Locate the cell with the specified text and output its [x, y] center coordinate. 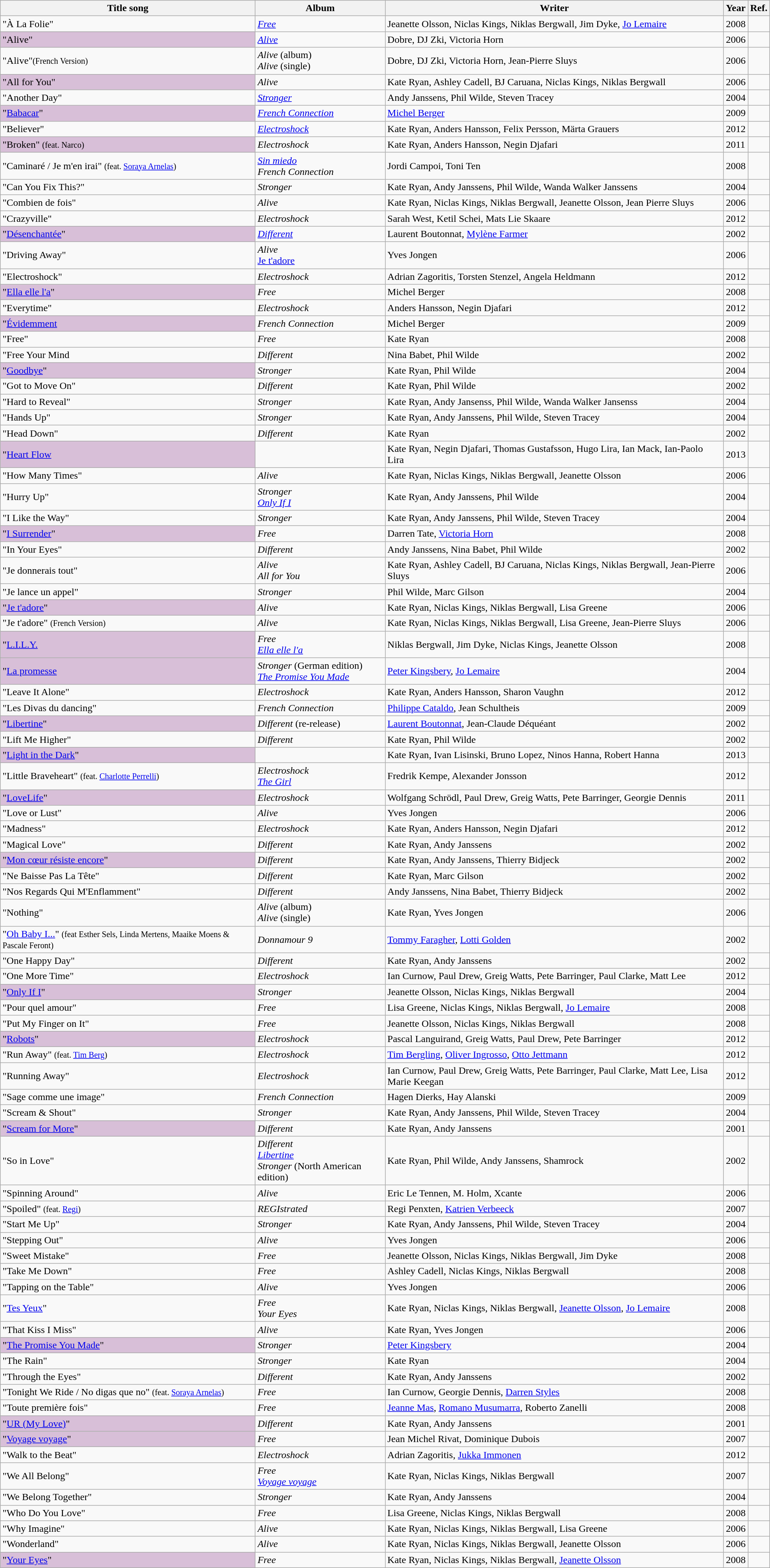
Jeanette Olsson, Niclas Kings, Niklas Bergwall, Jim Dyke, Jo Lemaire [554, 24]
Laurent Boutonnat, Mylène Farmer [554, 234]
Lisa Greene, Niclas Kings, Niklas Bergwall, Jo Lemaire [554, 1007]
Jeanne Mas, Romano Musumarra, Roberto Zanelli [554, 1408]
Ian Curnow, Paul Drew, Greig Watts, Pete Barringer, Paul Clarke, Matt Lee [554, 976]
Jordi Campoi, Toni Ten [554, 165]
"LoveLife" [128, 797]
Hagen Dierks, Hay Alanski [554, 1097]
Adrian Zagoritis, Jukka Immonen [554, 1455]
"Running Away" [128, 1076]
"Alive" [128, 40]
"We All Belong" [128, 1476]
Donnamour 9 [320, 939]
"Leave It Alone" [128, 692]
"Libertine" [128, 724]
"Magical Love" [128, 844]
"Your Eyes" [128, 1560]
Darren Tate, Victoria Horn [554, 534]
ElectroshockThe Girl [320, 776]
"Oh Baby I..." (feat Esther Sels, Linda Mertens, Maaike Moens & Pascale Feront) [128, 939]
Peter Kingsbery [554, 1345]
Kate Ryan, Anders Hansson, Sharon Vaughn [554, 692]
"Alive"(French Version) [128, 61]
Nina Babet, Phil Wilde [554, 355]
Kate Ryan, Phil Wilde, Andy Janssens, Shamrock [554, 1161]
Kate Ryan, Niclas Kings, Niklas Bergwall, Jeanette Olsson, Jean Pierre Sluys [554, 202]
Tommy Faragher, Lotti Golden [554, 939]
Eric Le Tennen, M. Holm, Xcante [554, 1193]
"Got to Move On" [128, 386]
"Hurry Up" [128, 496]
Ashley Cadell, Niclas Kings, Niklas Bergwall [554, 1271]
Title song [128, 8]
"Caminaré / Je m'en irai" (feat. Soraya Arnelas) [128, 165]
"Run Away" (feat. Tim Berg) [128, 1054]
"Désenchantée" [128, 234]
"Spoiled" (feat. Regi) [128, 1209]
"Ella elle l'a" [128, 292]
"Crazyville" [128, 219]
"Only If I" [128, 992]
"Electroshock" [128, 277]
"Mon cœur résiste encore" [128, 860]
Andy Janssens, Nina Babet, Thierry Bidjeck [554, 891]
Laurent Boutonnat, Jean-Claude Déquéant [554, 724]
Andy Janssens, Phil Wilde, Steven Tracey [554, 98]
Philippe Cataldo, Jean Schultheis [554, 708]
Regi Penxten, Katrien Verbeeck [554, 1209]
"Tonight We Ride / No digas que no" (feat. Soraya Arnelas) [128, 1392]
Kate Ryan, Andy Janssens, Phil Wilde [554, 496]
"Broken" (feat. Narco) [128, 144]
Wolfgang Schrödl, Paul Drew, Greig Watts, Pete Barringer, Georgie Dennis [554, 797]
"Voyage voyage" [128, 1439]
"Take Me Down" [128, 1271]
"Hard to Reveal" [128, 402]
Kate Ryan, Ivan Lisinski, Bruno Lopez, Ninos Hanna, Robert Hanna [554, 755]
DifferentLibertineStronger (North American edition) [320, 1161]
Kate Ryan, Niclas Kings, Niklas Bergwall [554, 1476]
Sin miedoFrench Connection [320, 165]
Kate Ryan, Andy Jansenss, Phil Wilde, Wanda Walker Jansenss [554, 402]
"Pour quel amour" [128, 1007]
"Another Day" [128, 98]
Ref. [758, 8]
"The Promise You Made" [128, 1345]
"Spinning Around" [128, 1193]
"Everytime" [128, 308]
"Ne Baisse Pas La Tête" [128, 876]
"Start Me Up" [128, 1224]
"Sweet Mistake" [128, 1256]
"À La Folie" [128, 24]
Kate Ryan, Niclas Kings, Niklas Bergwall, Lisa Greene, Jean-Pierre Sluys [554, 623]
"Wonderland" [128, 1544]
"Love or Lust" [128, 813]
"Why Imagine" [128, 1528]
"Sage comme une image" [128, 1097]
"Free Your Mind [128, 355]
"Babacar" [128, 113]
FreeYour Eyes [320, 1308]
FreeElla elle l'a [320, 644]
Dobre, DJ Zki, Victoria Horn, Jean-Pierre Sluys [554, 61]
Fredrik Kempe, Alexander Jonsson [554, 776]
"Heart Flow [128, 454]
"Les Divas du dancing" [128, 708]
"Je t'adore" [128, 607]
"The Rain" [128, 1361]
"That Kiss I Miss" [128, 1329]
"Head Down" [128, 433]
Lisa Greene, Niclas Kings, Niklas Bergwall [554, 1513]
"Scream & Shout" [128, 1113]
"Goodbye" [128, 370]
"Tapping on the Table" [128, 1287]
StrongerOnly If I [320, 496]
Kate Ryan, Ashley Cadell, BJ Caruana, Niclas Kings, Niklas Bergwall [554, 82]
Stronger (German edition)The Promise You Made [320, 671]
"UR (My Love)" [128, 1424]
"Nothing" [128, 913]
"Hands Up" [128, 417]
"Combien de fois" [128, 202]
Pascal Languirand, Greig Watts, Paul Drew, Pete Barringer [554, 1039]
Kate Ryan, Marc Gilson [554, 876]
Tim Bergling, Oliver Ingrosso, Otto Jettmann [554, 1054]
Year [735, 8]
Phil Wilde, Marc Gilson [554, 592]
"Driving Away" [128, 255]
"How Many Times" [128, 475]
"La promesse [128, 671]
"Lift Me Higher" [128, 739]
"We Belong Together" [128, 1497]
"Can You Fix This?" [128, 187]
"Madness" [128, 829]
Kate Ryan, Andy Janssens, Phil Wilde, Wanda Walker Janssens [554, 187]
"One Happy Day" [128, 961]
Anders Hansson, Negin Djafari [554, 308]
Different (re-release) [320, 724]
Kate Ryan, Anders Hansson, Felix Persson, Märta Grauers [554, 129]
Andy Janssens, Nina Babet, Phil Wilde [554, 549]
Jeanette Olsson, Niclas Kings, Niklas Bergwall, Jim Dyke [554, 1256]
"Je t'adore" (French Version) [128, 623]
"Who Do You Love" [128, 1513]
Peter Kingsbery, Jo Lemaire [554, 671]
"I Surrender" [128, 534]
Album [320, 8]
"In Your Eyes" [128, 549]
"Walk to the Beat" [128, 1455]
"All for You" [128, 82]
Kate Ryan, Andy Janssens, Thierry Bidjeck [554, 860]
Jean Michel Rivat, Dominique Dubois [554, 1439]
"Je donnerais tout" [128, 570]
Ian Curnow, Georgie Dennis, Darren Styles [554, 1392]
Niklas Bergwall, Jim Dyke, Niclas Kings, Jeanette Olsson [554, 644]
"Évidemment [128, 323]
Dobre, DJ Zki, Victoria Horn [554, 40]
Ian Curnow, Paul Drew, Greig Watts, Pete Barringer, Paul Clarke, Matt Lee, Lisa Marie Keegan [554, 1076]
"Believer" [128, 129]
"Tes Yeux" [128, 1308]
"I Like the Way" [128, 518]
"Toute première fois" [128, 1408]
Sarah West, Ketil Schei, Mats Lie Skaare [554, 219]
"Little Braveheart" (feat. Charlotte Perrelli) [128, 776]
Writer [554, 8]
AliveAll for You [320, 570]
"Nos Regards Qui M'Enflamment" [128, 891]
"Robots" [128, 1039]
Kate Ryan, Negin Djafari, Thomas Gustafsson, Hugo Lira, Ian Mack, Ian-Paolo Lira [554, 454]
"Je lance un appel" [128, 592]
"Light in the Dark" [128, 755]
"Through the Eyes" [128, 1377]
FreeVoyage voyage [320, 1476]
Kate Ryan, Niclas Kings, Niklas Bergwall, Jeanette Olsson, Jo Lemaire [554, 1308]
"Free" [128, 339]
"Stepping Out" [128, 1240]
"Put My Finger on It" [128, 1023]
"Scream for More" [128, 1128]
AliveJe t'adore [320, 255]
Kate Ryan, Ashley Cadell, BJ Caruana, Niclas Kings, Niklas Bergwall, Jean-Pierre Sluys [554, 570]
"So in Love" [128, 1161]
"L.I.L.Y. [128, 644]
Adrian Zagoritis, Torsten Stenzel, Angela Heldmann [554, 277]
REGIstrated [320, 1209]
"One More Time" [128, 976]
